Identify which cell holds the provided text, then report its [x, y] central coordinate. 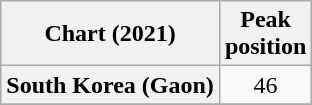
Peakposition [265, 34]
46 [265, 85]
South Korea (Gaon) [110, 85]
Chart (2021) [110, 34]
